Detect which cell encompasses the target text, then output its [x, y] center coordinate. 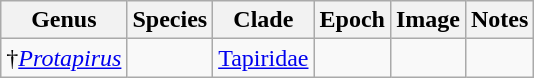
Image [428, 20]
†Protapirus [64, 58]
Epoch [352, 20]
Genus [64, 20]
Notes [499, 20]
Clade [264, 20]
Species [170, 20]
Tapiridae [264, 58]
